Identify which cell holds the provided text, then report its [x, y] central coordinate. 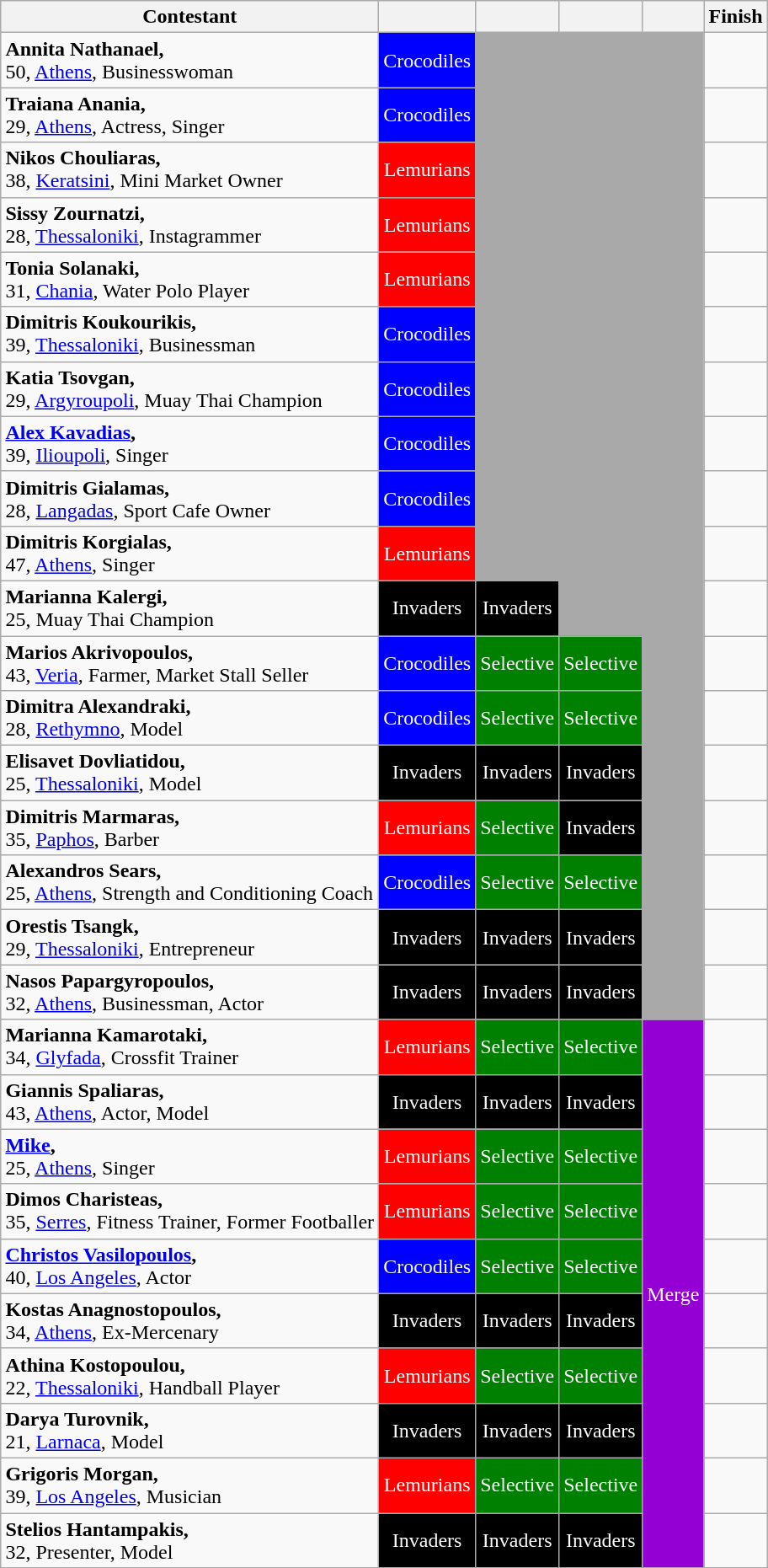
Sissy Zournatzi, 28, Thessaloniki, Instagrammer [190, 224]
Dimitris Marmaras, 35, Paphos, Barber [190, 827]
Orestis Tsangk, 29, Thessaloniki, Entrepreneur [190, 937]
Contestant [190, 17]
Traiana Anania, 29, Athens, Actress, Singer [190, 115]
Dimitris Koukourikis, 39, Thessaloniki, Businessman [190, 334]
Stelios Hantampakis, 32, Presenter, Model [190, 1540]
Tonia Solanaki, 31, Chania, Water Polo Player [190, 280]
Dimitris Gialamas, 28, Langadas, Sport Cafe Owner [190, 499]
Merge [674, 1294]
Katia Tsovgan, 29, Argyroupoli, Muay Thai Champion [190, 389]
Athina Kostopoulou, 22, Thessaloniki, Handball Player [190, 1375]
Finish [736, 17]
Alexandros Sears, 25, Athens, Strength and Conditioning Coach [190, 883]
Marianna Kamarotaki, 34, Glyfada, Crossfit Trainer [190, 1046]
Marios Akrivopoulos, 43, Veria, Farmer, Market Stall Seller [190, 662]
Dimos Charisteas, 35, Serres, Fitness Trainer, Former Footballer [190, 1212]
Nikos Chouliaras, 38, Keratsini, Mini Market Owner [190, 170]
Dimitra Alexandraki, 28, Rethymno, Model [190, 718]
Annita Nathanael, 50, Athens, Businesswoman [190, 61]
Darya Turovnik, 21, Larnaca, Model [190, 1431]
Nasos Papargyropoulos, 32, Athens, Βusinessman, Actor [190, 993]
Kostas Anagnostopoulos, 34, Athens, Ex-Mercenary [190, 1321]
Marianna Kalergi, 25, Muay Thai Champion [190, 608]
Dimitris Korgialas, 47, Athens, Singer [190, 553]
Elisavet Dovliatidou, 25, Thessaloniki, Model [190, 773]
Alex Kavadias, 39, Ilioupoli, Singer [190, 443]
Giannis Spaliaras, 43, Athens, Actor, Model [190, 1102]
Grigoris Morgan, 39, Los Angeles, Musician [190, 1485]
Christos Vasilopoulos, 40, Los Angeles, Actor [190, 1266]
Mike, 25, Athens, Singer [190, 1156]
